Identify which cell holds the provided text, then report its [X, Y] central coordinate. 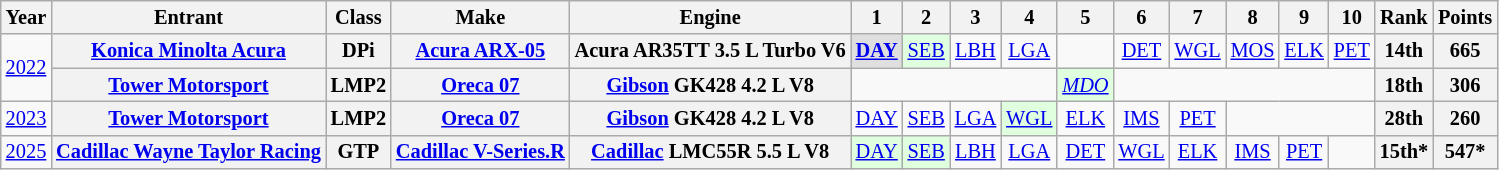
2023 [26, 118]
Points [1465, 17]
Konica Minolta Acura [188, 51]
1 [877, 17]
7 [1198, 17]
Cadillac V-Series.R [480, 152]
Acura AR35TT 3.5 L Turbo V6 [710, 51]
6 [1141, 17]
Cadillac LMC55R 5.5 L V8 [710, 152]
Cadillac Wayne Taylor Racing [188, 152]
15th* [1404, 152]
Rank [1404, 17]
3 [976, 17]
18th [1404, 85]
28th [1404, 118]
2 [926, 17]
MDO [1085, 85]
GTP [358, 152]
MOS [1253, 51]
2022 [26, 68]
Acura ARX-05 [480, 51]
4 [1029, 17]
8 [1253, 17]
10 [1352, 17]
665 [1465, 51]
2025 [26, 152]
Entrant [188, 17]
547* [1465, 152]
Year [26, 17]
Engine [710, 17]
306 [1465, 85]
260 [1465, 118]
5 [1085, 17]
Make [480, 17]
Class [358, 17]
DPi [358, 51]
9 [1304, 17]
14th [1404, 51]
